Search for the cell housing the specified text and yield its [x, y] center coordinate. 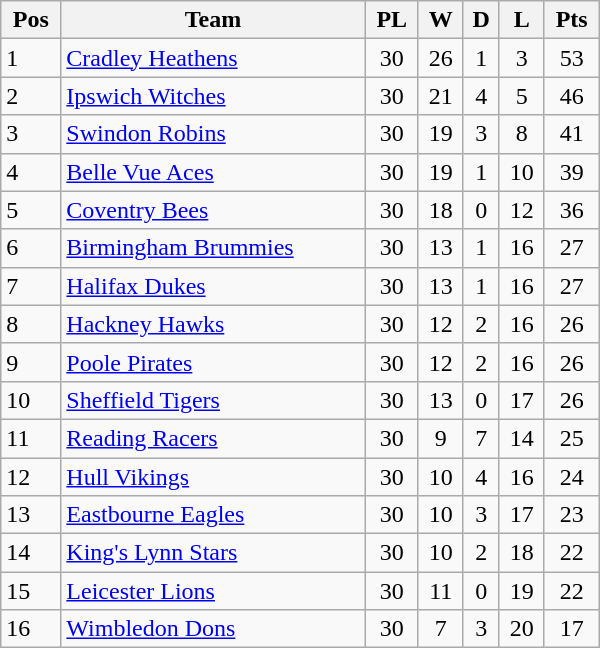
Pos [31, 20]
53 [572, 58]
24 [572, 477]
21 [440, 96]
W [440, 20]
Pts [572, 20]
Leicester Lions [213, 591]
Halifax Dukes [213, 286]
Cradley Heathens [213, 58]
46 [572, 96]
Ipswich Witches [213, 96]
Poole Pirates [213, 362]
Wimbledon Dons [213, 629]
D [481, 20]
Team [213, 20]
15 [31, 591]
36 [572, 210]
Belle Vue Aces [213, 172]
23 [572, 515]
King's Lynn Stars [213, 553]
25 [572, 438]
6 [31, 248]
Swindon Robins [213, 134]
PL [392, 20]
39 [572, 172]
Eastbourne Eagles [213, 515]
Coventry Bees [213, 210]
41 [572, 134]
Birmingham Brummies [213, 248]
Sheffield Tigers [213, 400]
L [522, 20]
Reading Racers [213, 438]
Hackney Hawks [213, 324]
20 [522, 629]
Hull Vikings [213, 477]
